Pinpoint the cell where the given text exists, returning its [x, y] midpoint coordinate. 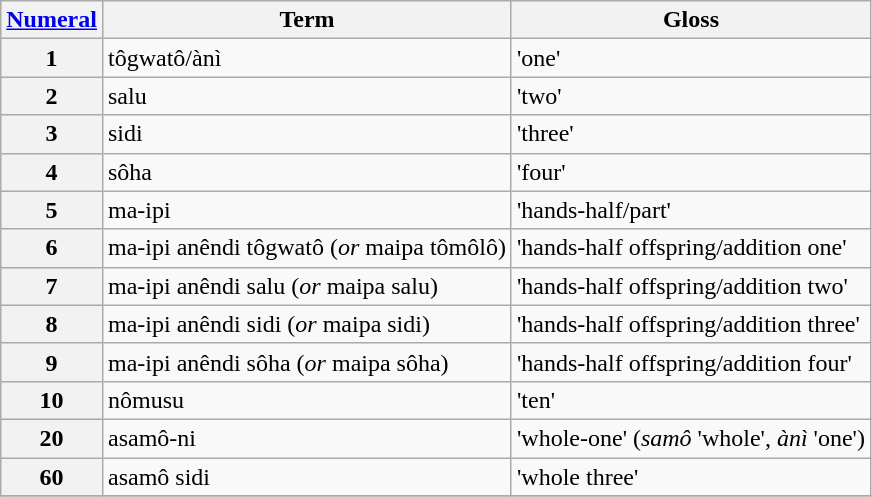
ma-ipi anêndi tôgwatô (or maipa tômôlô) [306, 248]
6 [52, 248]
'four' [690, 172]
salu [306, 96]
'ten' [690, 400]
4 [52, 172]
Term [306, 20]
ma-ipi anêndi sôha (or maipa sôha) [306, 362]
'one' [690, 58]
1 [52, 58]
Numeral [52, 20]
tôgwatô/ànì [306, 58]
'three' [690, 134]
10 [52, 400]
sôha [306, 172]
60 [52, 477]
7 [52, 286]
'hands-half offspring/addition one' [690, 248]
nômusu [306, 400]
'hands-half offspring/addition two' [690, 286]
2 [52, 96]
'hands-half offspring/addition four' [690, 362]
'hands-half offspring/addition three' [690, 324]
9 [52, 362]
Gloss [690, 20]
5 [52, 210]
'hands-half/part' [690, 210]
asamô-ni [306, 438]
'two' [690, 96]
3 [52, 134]
8 [52, 324]
ma-ipi [306, 210]
sidi [306, 134]
asamô sidi [306, 477]
ma-ipi anêndi salu (or maipa salu) [306, 286]
'whole-one' (samô 'whole', ànì 'one') [690, 438]
20 [52, 438]
'whole three' [690, 477]
ma-ipi anêndi sidi (or maipa sidi) [306, 324]
